Provide the [X, Y] coordinate of the cell's center where the given text is located.  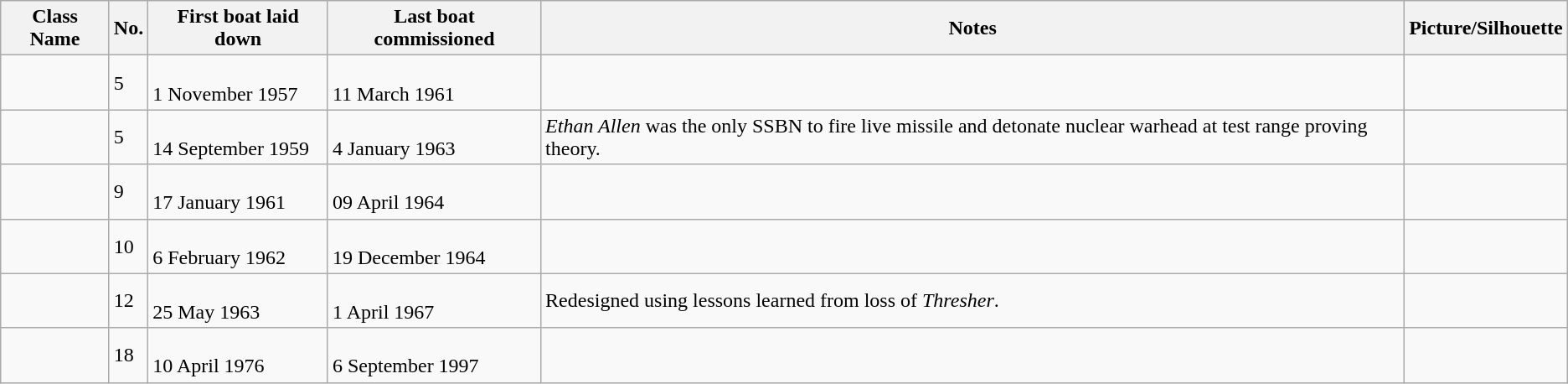
10 April 1976 [238, 355]
9 [128, 191]
1 November 1957 [238, 82]
6 September 1997 [434, 355]
25 May 1963 [238, 300]
19 December 1964 [434, 246]
Last boat commissioned [434, 29]
6 February 1962 [238, 246]
4 January 1963 [434, 138]
17 January 1961 [238, 191]
18 [128, 355]
Redesigned using lessons learned from loss of Thresher. [973, 300]
No. [128, 29]
Ethan Allen was the only SSBN to fire live missile and detonate nuclear warhead at test range proving theory. [973, 138]
14 September 1959 [238, 138]
Class Name [55, 29]
1 April 1967 [434, 300]
First boat laid down [238, 29]
09 April 1964 [434, 191]
Notes [973, 29]
12 [128, 300]
Picture/Silhouette [1486, 29]
11 March 1961 [434, 82]
10 [128, 246]
